Extract the [X, Y] coordinate from the center of the cell holding the provided text.  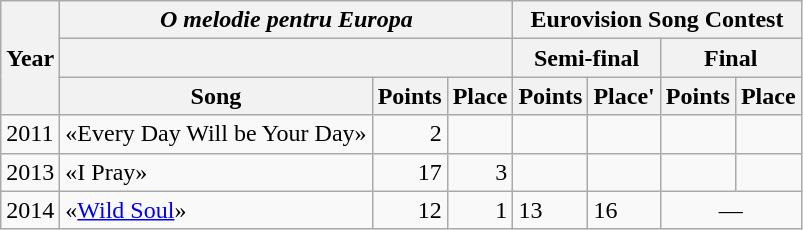
Place' [624, 96]
16 [624, 210]
12 [410, 210]
13 [550, 210]
Semi-final [586, 58]
«Wild Soul» [216, 210]
1 [480, 210]
3 [480, 172]
Song [216, 96]
Year [30, 58]
2 [410, 134]
Eurovision Song Contest [657, 20]
«I Pray» [216, 172]
2011 [30, 134]
2014 [30, 210]
— [730, 210]
O melodie pentru Europa [286, 20]
2013 [30, 172]
Final [730, 58]
«Every Day Will be Your Day» [216, 134]
17 [410, 172]
